Return [X, Y] of the center of cell containing provided text 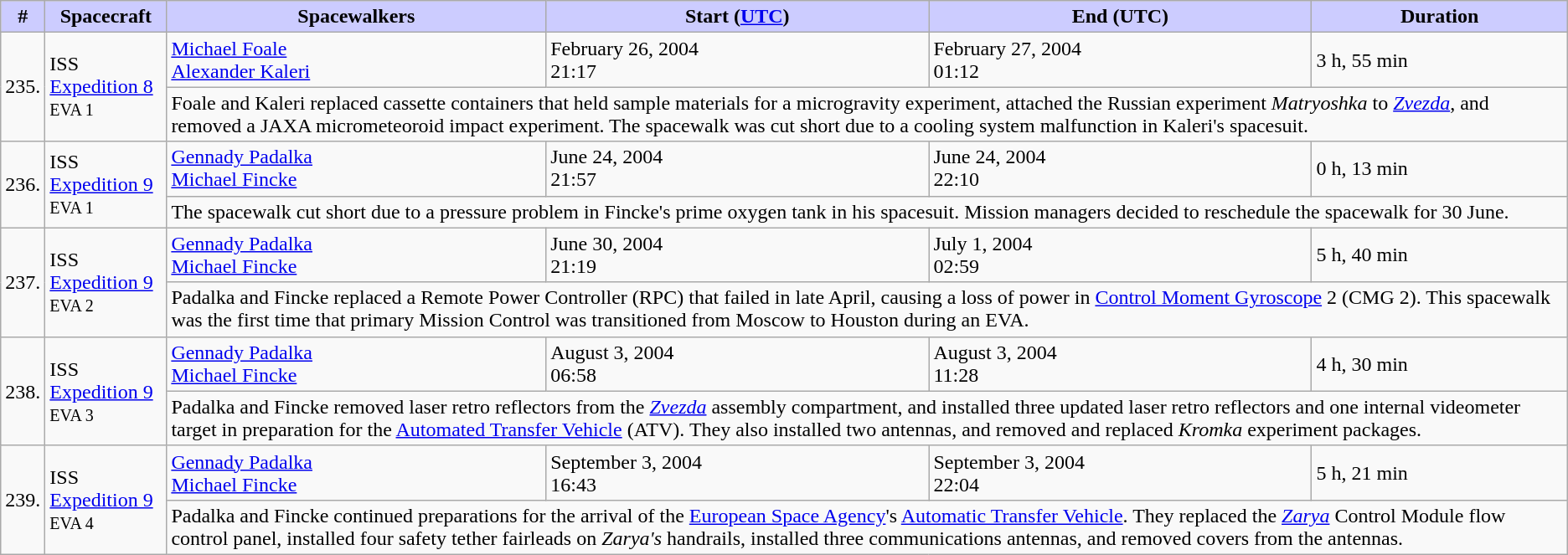
ISS Expedition 9EVA 4 [106, 500]
Michael Foale Alexander Kaleri [357, 60]
5 h, 40 min [1439, 254]
Spacecraft [106, 17]
June 24, 2004 21:57 [737, 169]
ISS Expedition 9EVA 3 [106, 391]
3 h, 55 min [1439, 60]
# [23, 17]
5 h, 21 min [1439, 472]
February 26, 2004 21:17 [737, 60]
237. [23, 282]
235. [23, 87]
September 3, 2004 22:04 [1121, 472]
ISS Expedition 8EVA 1 [106, 87]
August 3, 2004 11:28 [1121, 363]
239. [23, 500]
Spacewalkers [357, 17]
February 27, 2004 01:12 [1121, 60]
June 30, 2004 21:19 [737, 254]
End (UTC) [1121, 17]
ISS Expedition 9EVA 2 [106, 282]
Duration [1439, 17]
August 3, 2004 06:58 [737, 363]
ISS Expedition 9EVA 1 [106, 184]
June 24, 2004 22:10 [1121, 169]
236. [23, 184]
September 3, 2004 16:43 [737, 472]
July 1, 2004 02:59 [1121, 254]
0 h, 13 min [1439, 169]
Start (UTC) [737, 17]
238. [23, 391]
4 h, 30 min [1439, 363]
